Scan for the cell matching the given text and deliver its (x, y) coordinate at center. 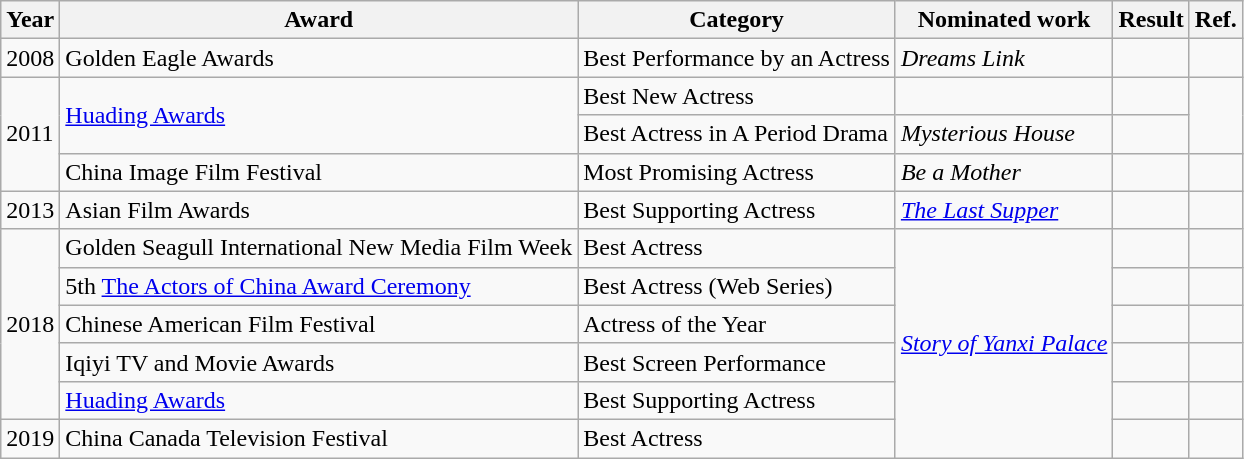
Ref. (1216, 20)
Best Actress (Web Series) (737, 286)
2011 (30, 134)
Chinese American Film Festival (319, 324)
Year (30, 20)
Golden Seagull International New Media Film Week (319, 248)
Mysterious House (1004, 134)
2018 (30, 324)
Actress of the Year (737, 324)
China Image Film Festival (319, 172)
2019 (30, 438)
Story of Yanxi Palace (1004, 343)
Most Promising Actress (737, 172)
The Last Supper (1004, 210)
Iqiyi TV and Movie Awards (319, 362)
2008 (30, 58)
Best Performance by an Actress (737, 58)
2013 (30, 210)
Category (737, 20)
Best New Actress (737, 96)
Best Actress in A Period Drama (737, 134)
China Canada Television Festival (319, 438)
Dreams Link (1004, 58)
Be a Mother (1004, 172)
Asian Film Awards (319, 210)
Award (319, 20)
5th The Actors of China Award Ceremony (319, 286)
Golden Eagle Awards (319, 58)
Result (1151, 20)
Best Screen Performance (737, 362)
Nominated work (1004, 20)
